From the cell containing the given text, extract its center point as (X, Y) coordinate. 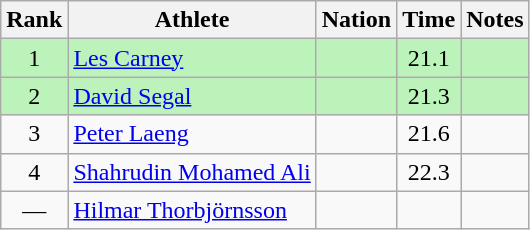
Athlete (192, 20)
Time (429, 20)
21.1 (429, 58)
Notes (495, 20)
3 (34, 134)
Hilmar Thorbjörnsson (192, 210)
2 (34, 96)
Les Carney (192, 58)
David Segal (192, 96)
Shahrudin Mohamed Ali (192, 172)
21.6 (429, 134)
4 (34, 172)
21.3 (429, 96)
Rank (34, 20)
1 (34, 58)
Nation (356, 20)
Peter Laeng (192, 134)
22.3 (429, 172)
— (34, 210)
